Determine the (x, y) coordinate at the center of the cell enclosing the given text.  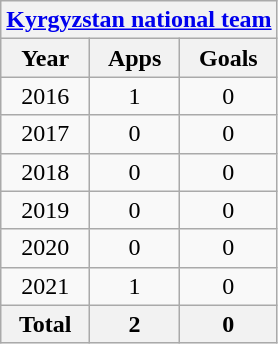
2 (135, 324)
2018 (46, 172)
2019 (46, 210)
2017 (46, 134)
2020 (46, 248)
Year (46, 58)
2021 (46, 286)
Kyrgyzstan national team (139, 20)
Apps (135, 58)
Goals (229, 58)
2016 (46, 96)
Total (46, 324)
